Determine the [x, y] coordinate at the center of the cell enclosing the given text.  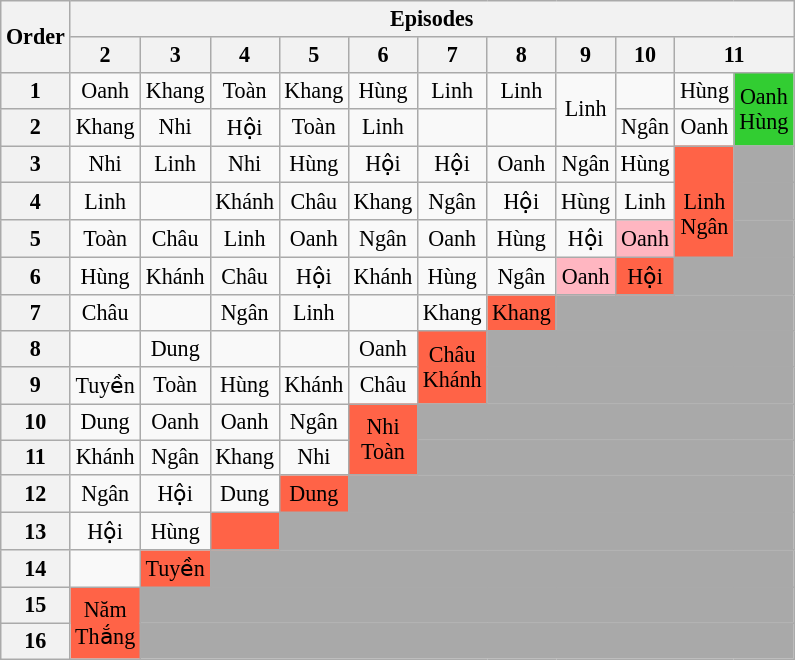
ChâuKhánh [452, 366]
LinhNgân [704, 201]
Episodes [432, 18]
12 [36, 494]
NhiToàn [382, 439]
15 [36, 605]
1 [36, 90]
NămThắng [105, 623]
14 [36, 568]
OanhHùng [764, 108]
13 [36, 530]
Order [36, 36]
16 [36, 641]
